Extract the (x, y) coordinate from the center of the cell holding the provided text.  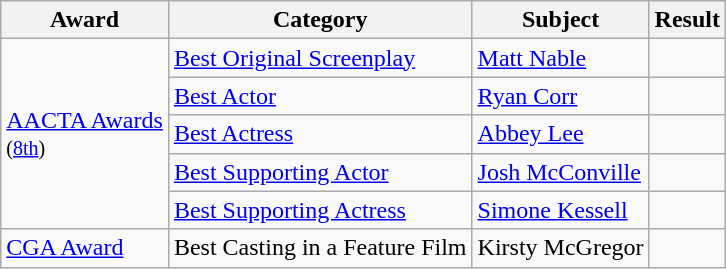
Best Supporting Actor (320, 172)
Kirsty McGregor (560, 248)
Result (687, 20)
Award (85, 20)
Abbey Lee (560, 134)
Best Supporting Actress (320, 210)
Josh McConville (560, 172)
CGA Award (85, 248)
Best Casting in a Feature Film (320, 248)
Category (320, 20)
Subject (560, 20)
Simone Kessell (560, 210)
Best Actress (320, 134)
Best Actor (320, 96)
Ryan Corr (560, 96)
AACTA Awards(8th) (85, 134)
Matt Nable (560, 58)
Best Original Screenplay (320, 58)
